Return [X, Y] of the center of cell containing provided text 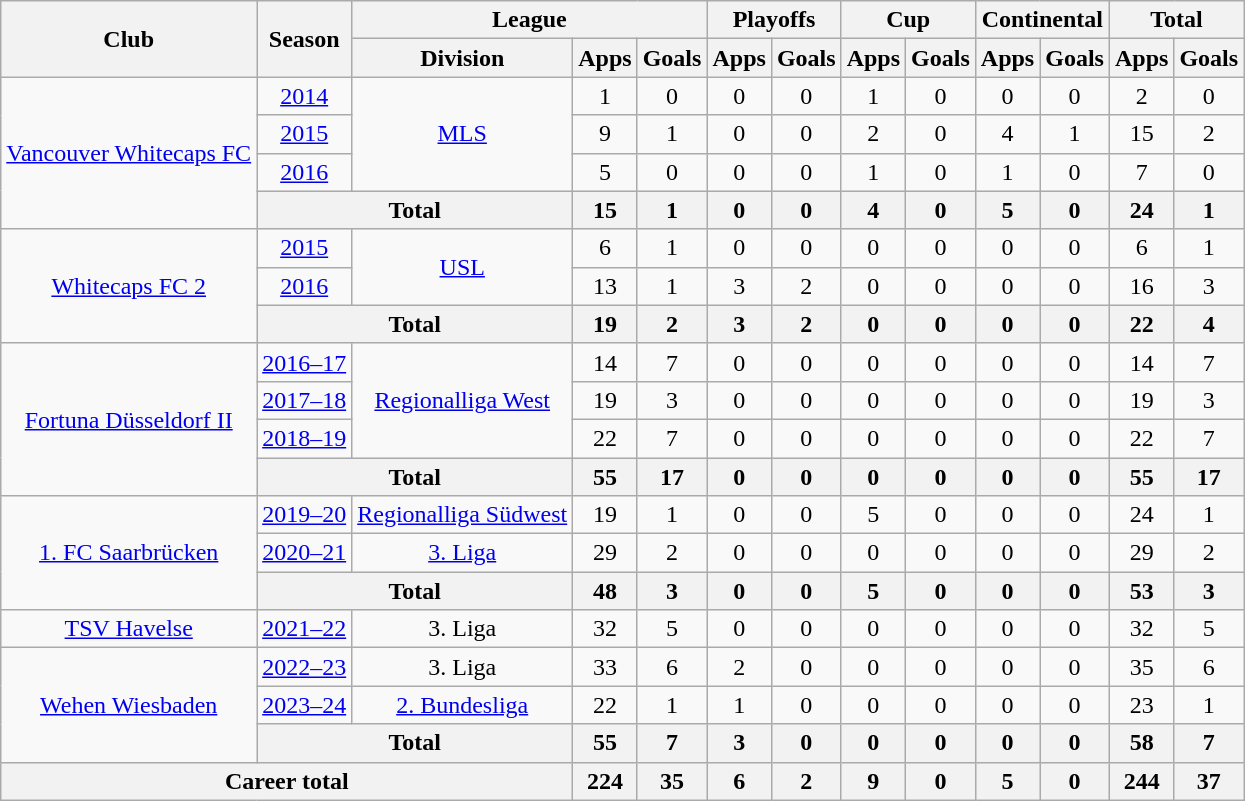
33 [605, 667]
2022–23 [304, 667]
Whitecaps FC 2 [129, 286]
Career total [287, 781]
Club [129, 39]
37 [1209, 781]
2018–19 [304, 438]
2021–22 [304, 629]
58 [1141, 743]
Playoffs [774, 20]
Regionalliga West [462, 400]
2020–21 [304, 553]
Fortuna Düsseldorf II [129, 419]
2017–18 [304, 400]
League [530, 20]
1. FC Saarbrücken [129, 553]
Continental [1042, 20]
13 [605, 286]
2016–17 [304, 362]
23 [1141, 705]
TSV Havelse [129, 629]
USL [462, 267]
2019–20 [304, 515]
Wehen Wiesbaden [129, 705]
Season [304, 39]
2023–24 [304, 705]
Division [462, 58]
16 [1141, 286]
Regionalliga Südwest [462, 515]
Cup [908, 20]
244 [1141, 781]
53 [1141, 591]
2014 [304, 96]
224 [605, 781]
2. Bundesliga [462, 705]
Vancouver Whitecaps FC [129, 153]
48 [605, 591]
MLS [462, 134]
